Determine the [x, y] coordinate at the center of the cell enclosing the given text.  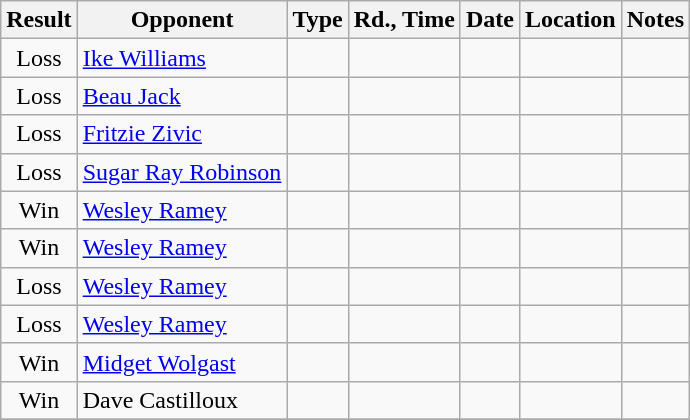
Date [490, 20]
Sugar Ray Robinson [182, 172]
Location [570, 20]
Dave Castilloux [182, 400]
Notes [655, 20]
Result [39, 20]
Opponent [182, 20]
Beau Jack [182, 96]
Midget Wolgast [182, 362]
Type [318, 20]
Fritzie Zivic [182, 134]
Ike Williams [182, 58]
Rd., Time [404, 20]
